From the cell containing the given text, extract its center point as (X, Y) coordinate. 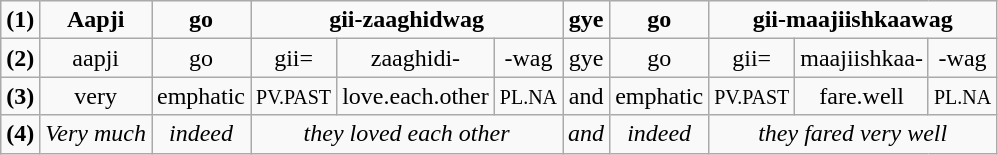
gii-zaaghidwag (407, 20)
fare.well (862, 96)
very (96, 96)
they loved each other (407, 134)
zaaghidi- (416, 58)
they fared very well (853, 134)
aapji (96, 58)
(2) (20, 58)
Aapji (96, 20)
Very much (96, 134)
(4) (20, 134)
gii-maajiishkaawag (853, 20)
(1) (20, 20)
love.each.other (416, 96)
maajiishkaa- (862, 58)
(3) (20, 96)
